Identify which cell holds the provided text, then report its [X, Y] central coordinate. 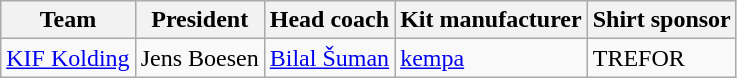
Bilal Šuman [329, 58]
Team [68, 20]
kempa [492, 58]
Head coach [329, 20]
President [200, 20]
Jens Boesen [200, 58]
TREFOR [662, 58]
KIF Kolding [68, 58]
Kit manufacturer [492, 20]
Shirt sponsor [662, 20]
